Extract the (X, Y) coordinate from the center of the cell holding the provided text.  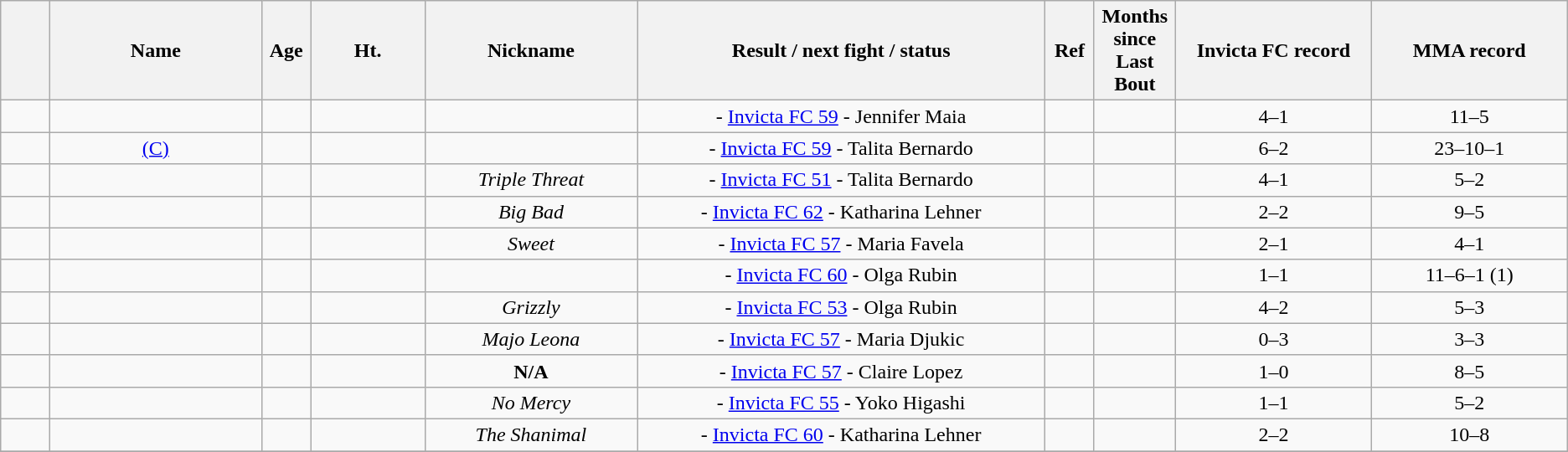
Grizzly (531, 307)
The Shanimal (531, 434)
N/A (531, 371)
- Invicta FC 59 - Talita Bernardo (841, 148)
Age (286, 50)
0–3 (1274, 339)
3–3 (1469, 339)
Ht. (368, 50)
- Invicta FC 62 - Katharina Lehner (841, 212)
- Invicta FC 55 - Yoko Higashi (841, 403)
- Invicta FC 59 - Jennifer Maia (841, 116)
Name (156, 50)
4–2 (1274, 307)
9–5 (1469, 212)
Majo Leona (531, 339)
(C) (156, 148)
8–5 (1469, 371)
Sweet (531, 244)
11–6–1 (1) (1469, 275)
2–1 (1274, 244)
- Invicta FC 53 - Olga Rubin (841, 307)
Triple Threat (531, 180)
- Invicta FC 60 - Olga Rubin (841, 275)
- Invicta FC 57 - Maria Djukic (841, 339)
Big Bad (531, 212)
No Mercy (531, 403)
Months since Last Bout (1134, 50)
- Invicta FC 57 - Maria Favela (841, 244)
Invicta FC record (1274, 50)
- Invicta FC 60 - Katharina Lehner (841, 434)
10–8 (1469, 434)
- Invicta FC 57 - Claire Lopez (841, 371)
23–10–1 (1469, 148)
5–3 (1469, 307)
MMA record (1469, 50)
6–2 (1274, 148)
Result / next fight / status (841, 50)
1–0 (1274, 371)
Nickname (531, 50)
- Invicta FC 51 - Talita Bernardo (841, 180)
11–5 (1469, 116)
Ref (1070, 50)
